Determine the (x, y) coordinate at the center of the cell enclosing the given text.  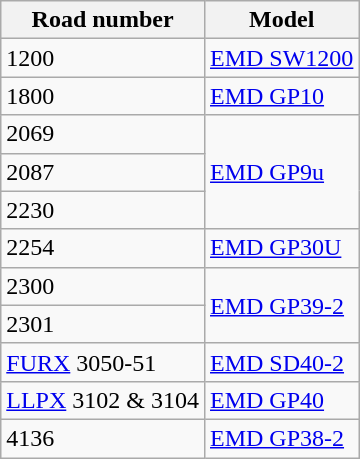
2301 (103, 324)
EMD GP38-2 (281, 438)
1200 (103, 58)
2300 (103, 286)
2069 (103, 134)
EMD SW1200 (281, 58)
4136 (103, 438)
Road number (103, 20)
1800 (103, 96)
EMD GP30U (281, 248)
2254 (103, 248)
Model (281, 20)
EMD GP39-2 (281, 305)
EMD GP9u (281, 172)
FURX 3050-51 (103, 362)
EMD GP40 (281, 400)
EMD SD40-2 (281, 362)
2087 (103, 172)
LLPX 3102 & 3104 (103, 400)
2230 (103, 210)
EMD GP10 (281, 96)
